For the text-containing cell, return its midpoint in (x, y) coordinate format. 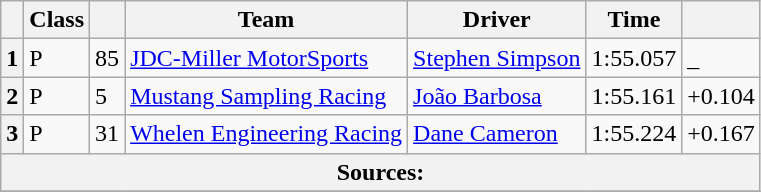
Time (634, 20)
1:55.057 (634, 58)
Stephen Simpson (497, 58)
2 (12, 96)
+0.104 (722, 96)
Class (57, 20)
Sources: (381, 172)
Mustang Sampling Racing (266, 96)
1:55.161 (634, 96)
_ (722, 58)
JDC-Miller MotorSports (266, 58)
Whelen Engineering Racing (266, 134)
Driver (497, 20)
31 (108, 134)
5 (108, 96)
Team (266, 20)
85 (108, 58)
1 (12, 58)
Dane Cameron (497, 134)
+0.167 (722, 134)
1:55.224 (634, 134)
3 (12, 134)
João Barbosa (497, 96)
